Capture the cell that displays the provided text and extract its (x, y) central coordinate. 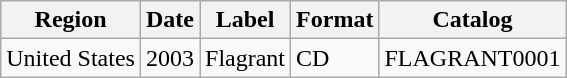
FLAGRANT0001 (472, 58)
Region (71, 20)
Label (246, 20)
CD (335, 58)
United States (71, 58)
Flagrant (246, 58)
Date (170, 20)
Catalog (472, 20)
2003 (170, 58)
Format (335, 20)
